For the text-containing cell, return its midpoint in (x, y) coordinate format. 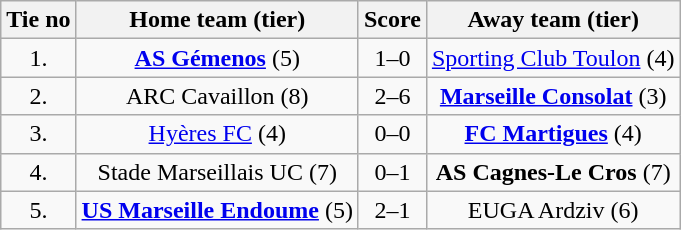
1. (38, 58)
Stade Marseillais UC (7) (217, 172)
Home team (tier) (217, 20)
FC Martigues (4) (553, 134)
ARC Cavaillon (8) (217, 96)
EUGA Ardziv (6) (553, 210)
2–1 (392, 210)
2–6 (392, 96)
US Marseille Endoume (5) (217, 210)
1–0 (392, 58)
0–0 (392, 134)
0–1 (392, 172)
AS Gémenos (5) (217, 58)
3. (38, 134)
Hyères FC (4) (217, 134)
Marseille Consolat (3) (553, 96)
2. (38, 96)
4. (38, 172)
Sporting Club Toulon (4) (553, 58)
Score (392, 20)
AS Cagnes-Le Cros (7) (553, 172)
Tie no (38, 20)
Away team (tier) (553, 20)
5. (38, 210)
